Extract the [x, y] coordinate from the center of the cell holding the provided text.  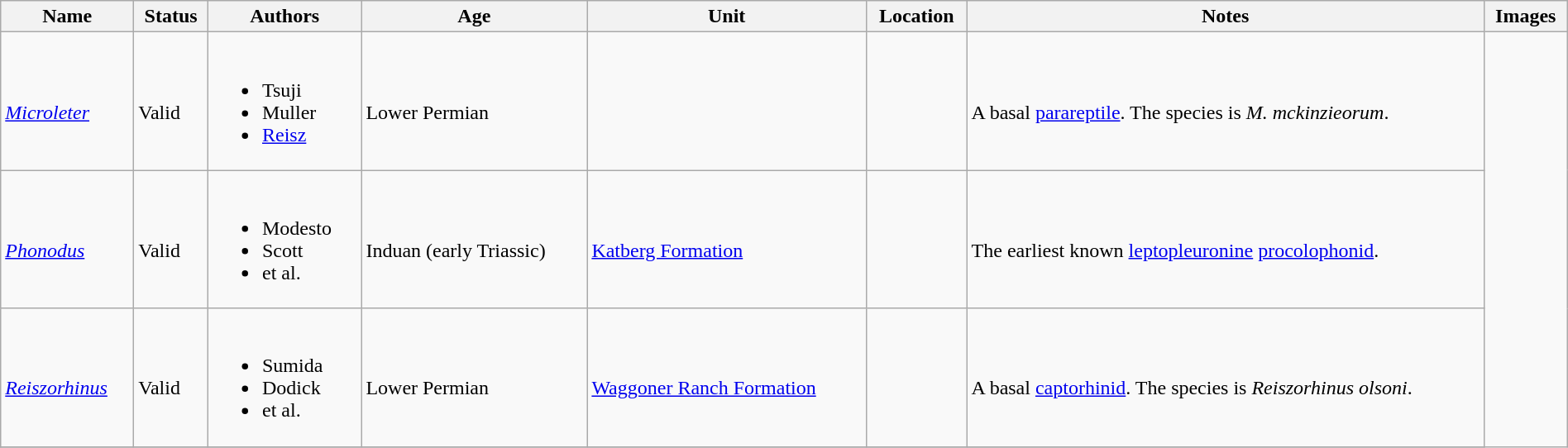
ModestoScottet al. [284, 240]
TsujiMullerReisz [284, 101]
Images [1525, 17]
Reiszorhinus [68, 377]
Age [475, 17]
Katberg Formation [727, 240]
Authors [284, 17]
A basal parareptile. The species is M. mckinzieorum. [1226, 101]
The earliest known leptopleuronine procolophonid. [1226, 240]
Notes [1226, 17]
Status [171, 17]
Microleter [68, 101]
SumidaDodicket al. [284, 377]
Location [916, 17]
Waggoner Ranch Formation [727, 377]
A basal captorhinid. The species is Reiszorhinus olsoni. [1226, 377]
Unit [727, 17]
Induan (early Triassic) [475, 240]
Phonodus [68, 240]
Name [68, 17]
